Locate the cell with the specified text and output its [x, y] center coordinate. 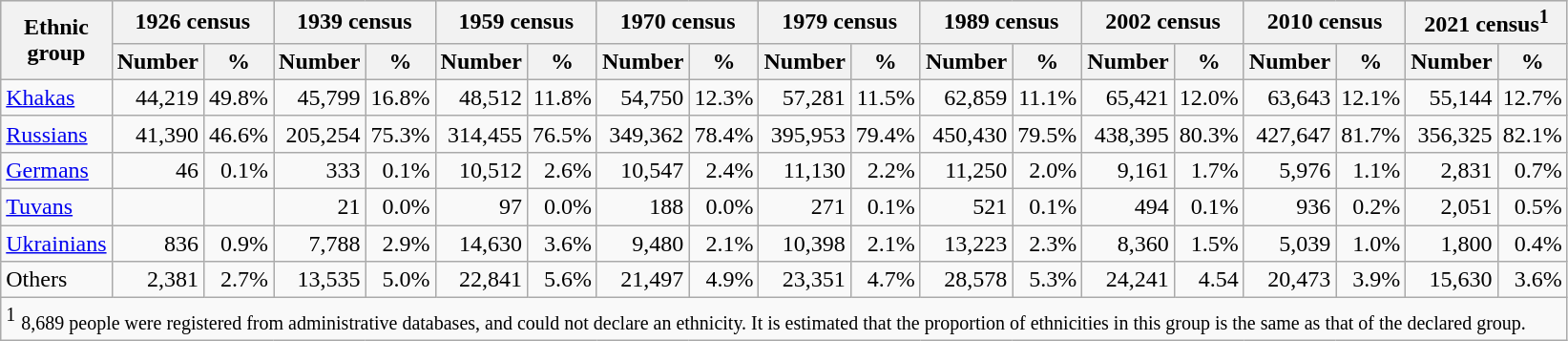
1989 census [1000, 23]
48,512 [481, 97]
9,480 [642, 244]
21,497 [642, 280]
13,223 [966, 244]
0.5% [1533, 207]
12.3% [723, 97]
28,578 [966, 280]
1.7% [1208, 170]
2.7% [239, 280]
55,144 [1452, 97]
10,512 [481, 170]
1979 census [840, 23]
1.5% [1208, 244]
2010 census [1325, 23]
450,430 [966, 134]
2002 census [1162, 23]
22,841 [481, 280]
5.3% [1048, 280]
12.0% [1208, 97]
2,381 [157, 280]
2021 census1 [1487, 23]
836 [157, 244]
76.5% [561, 134]
427,647 [1289, 134]
205,254 [320, 134]
Tuvans [56, 207]
Germans [56, 170]
1959 census [515, 23]
0.7% [1533, 170]
2.6% [561, 170]
5,039 [1289, 244]
16.8% [401, 97]
2.0% [1048, 170]
1939 census [355, 23]
0.2% [1370, 207]
11,130 [805, 170]
8,360 [1128, 244]
2.2% [886, 170]
10,398 [805, 244]
936 [1289, 207]
41,390 [157, 134]
438,395 [1128, 134]
79.4% [886, 134]
62,859 [966, 97]
356,325 [1452, 134]
12.1% [1370, 97]
5.0% [401, 280]
10,547 [642, 170]
Others [56, 280]
15,630 [1452, 280]
0.4% [1533, 244]
12.7% [1533, 97]
11.5% [886, 97]
1926 census [193, 23]
80.3% [1208, 134]
21 [320, 207]
2,051 [1452, 207]
78.4% [723, 134]
Ukrainians [56, 244]
5.6% [561, 280]
333 [320, 170]
54,750 [642, 97]
1970 census [678, 23]
44,219 [157, 97]
20,473 [1289, 280]
188 [642, 207]
1.0% [1370, 244]
271 [805, 207]
349,362 [642, 134]
11.8% [561, 97]
2.4% [723, 170]
13,535 [320, 280]
2.9% [401, 244]
Russians [56, 134]
46 [157, 170]
Khakas [56, 97]
97 [481, 207]
3.9% [1370, 280]
0.9% [239, 244]
49.8% [239, 97]
2.3% [1048, 244]
Ethnicgroup [56, 40]
24,241 [1128, 280]
4.7% [886, 280]
2,831 [1452, 170]
1,800 [1452, 244]
79.5% [1048, 134]
9,161 [1128, 170]
75.3% [401, 134]
14,630 [481, 244]
57,281 [805, 97]
63,643 [1289, 97]
494 [1128, 207]
4.9% [723, 280]
395,953 [805, 134]
65,421 [1128, 97]
46.6% [239, 134]
314,455 [481, 134]
11.1% [1048, 97]
521 [966, 207]
11,250 [966, 170]
1.1% [1370, 170]
45,799 [320, 97]
81.7% [1370, 134]
5,976 [1289, 170]
82.1% [1533, 134]
23,351 [805, 280]
7,788 [320, 244]
4.54 [1208, 280]
